Provide the [X, Y] coordinate of the cell's center where the given text is located.  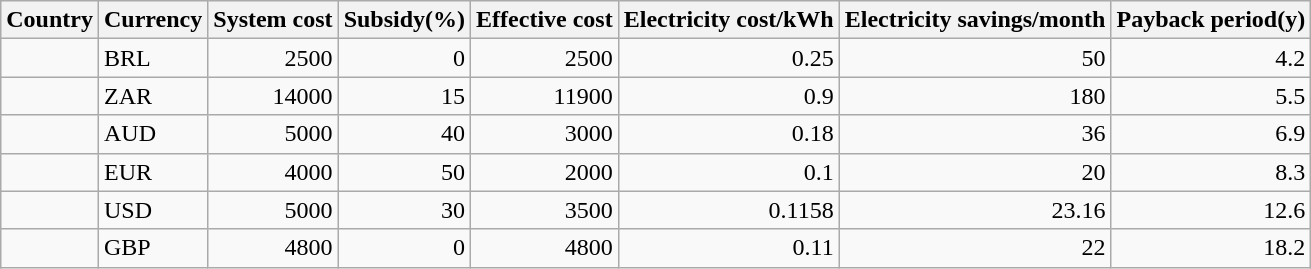
30 [404, 210]
AUD [152, 134]
23.16 [975, 210]
22 [975, 248]
Electricity cost/kWh [728, 20]
0.1158 [728, 210]
3000 [545, 134]
USD [152, 210]
4.2 [1211, 58]
11900 [545, 96]
0.1 [728, 172]
4000 [273, 172]
14000 [273, 96]
20 [975, 172]
ZAR [152, 96]
2000 [545, 172]
EUR [152, 172]
Payback period(y) [1211, 20]
Currency [152, 20]
15 [404, 96]
36 [975, 134]
0.9 [728, 96]
0.11 [728, 248]
GBP [152, 248]
40 [404, 134]
12.6 [1211, 210]
0.18 [728, 134]
System cost [273, 20]
Effective cost [545, 20]
180 [975, 96]
Electricity savings/month [975, 20]
6.9 [1211, 134]
5.5 [1211, 96]
18.2 [1211, 248]
8.3 [1211, 172]
3500 [545, 210]
0.25 [728, 58]
BRL [152, 58]
Country [50, 20]
Subsidy(%) [404, 20]
